Determine the (x, y) coordinate at the center of the cell enclosing the given text.  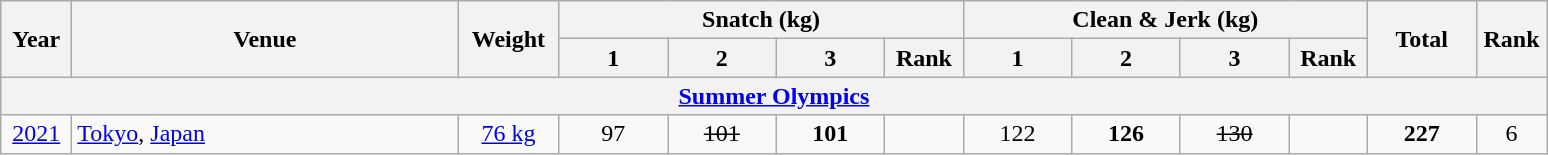
Year (36, 39)
Weight (508, 39)
126 (1126, 134)
6 (1512, 134)
122 (1018, 134)
Tokyo, Japan (265, 134)
130 (1234, 134)
Clean & Jerk (kg) (1165, 20)
Total (1422, 39)
Snatch (kg) (761, 20)
97 (614, 134)
227 (1422, 134)
Summer Olympics (774, 96)
76 kg (508, 134)
2021 (36, 134)
Venue (265, 39)
